Search for the cell housing the specified text and yield its [X, Y] center coordinate. 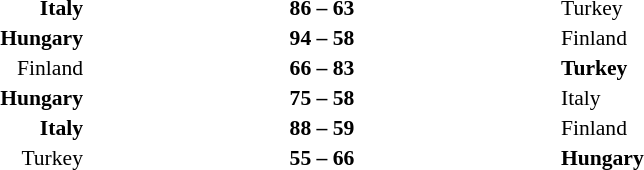
88 – 59 [322, 128]
75 – 58 [322, 98]
66 – 83 [322, 68]
94 – 58 [322, 38]
